Pinpoint the cell where the given text exists, returning its (X, Y) midpoint coordinate. 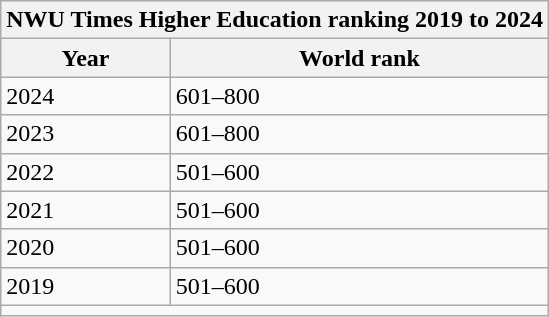
2020 (86, 248)
2022 (86, 172)
NWU Times Higher Education ranking 2019 to 2024 (275, 20)
2021 (86, 210)
2024 (86, 96)
Year (86, 58)
2023 (86, 134)
World rank (359, 58)
2019 (86, 286)
